From the cell containing the given text, extract its center point as (X, Y) coordinate. 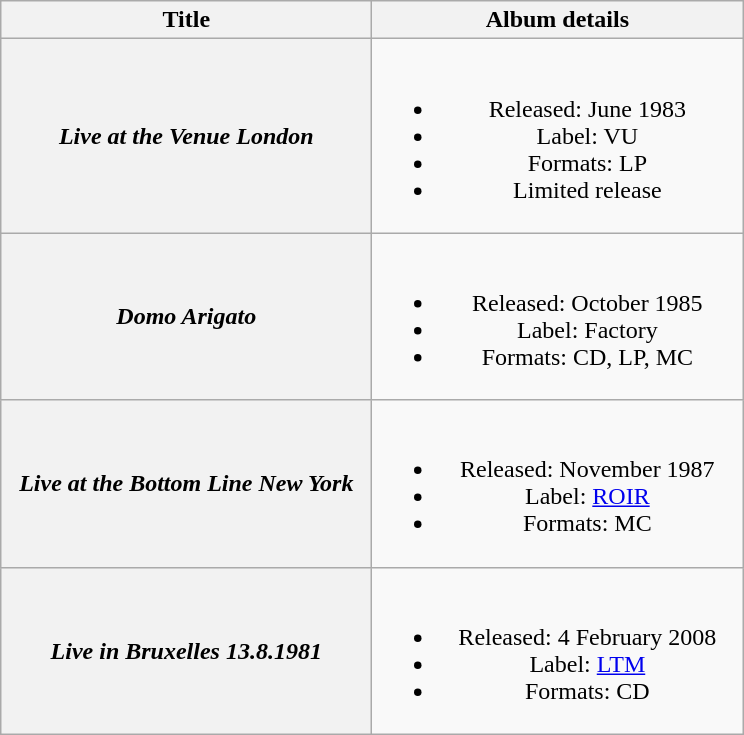
Released: October 1985Label: FactoryFormats: CD, LP, MC (558, 316)
Live at the Bottom Line New York (186, 484)
Released: June 1983Label: VUFormats: LPLimited release (558, 136)
Live at the Venue London (186, 136)
Album details (558, 20)
Released: November 1987Label: ROIRFormats: MC (558, 484)
Domo Arigato (186, 316)
Released: 4 February 2008Label: LTMFormats: CD (558, 650)
Title (186, 20)
Live in Bruxelles 13.8.1981 (186, 650)
